From the cell containing the given text, extract its center point as [X, Y] coordinate. 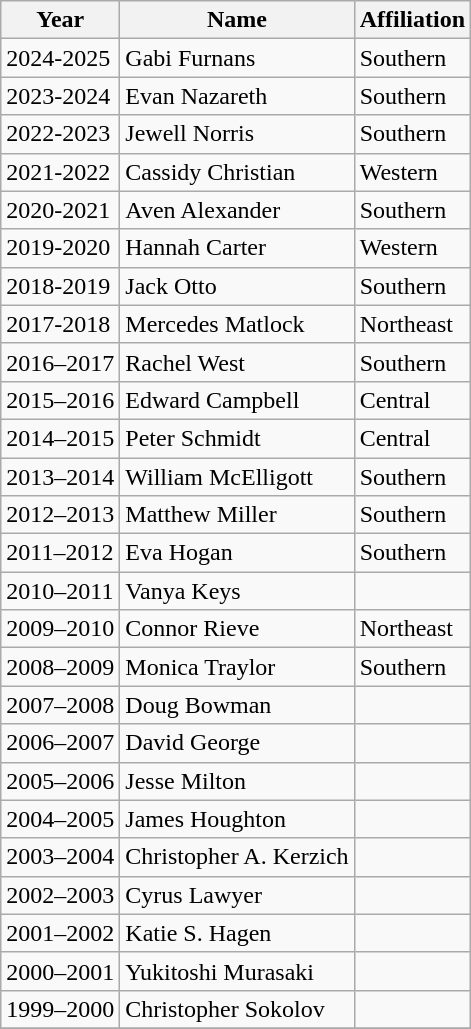
2004–2005 [60, 819]
2023-2024 [60, 96]
2003–2004 [60, 857]
Edward Campbell [237, 400]
2022-2023 [60, 134]
William McElligott [237, 477]
2011–2012 [60, 553]
Cyrus Lawyer [237, 895]
Connor Rieve [237, 629]
Hannah Carter [237, 248]
Vanya Keys [237, 591]
Matthew Miller [237, 515]
2014–2015 [60, 438]
2002–2003 [60, 895]
2015–2016 [60, 400]
2018-2019 [60, 286]
Katie S. Hagen [237, 933]
Gabi Furnans [237, 58]
2007–2008 [60, 705]
Affiliation [412, 20]
Jack Otto [237, 286]
Eva Hogan [237, 553]
2013–2014 [60, 477]
2009–2010 [60, 629]
James Houghton [237, 819]
David George [237, 743]
Peter Schmidt [237, 438]
2008–2009 [60, 667]
Monica Traylor [237, 667]
Doug Bowman [237, 705]
2000–2001 [60, 971]
Aven Alexander [237, 210]
Cassidy Christian [237, 172]
Evan Nazareth [237, 96]
2012–2013 [60, 515]
1999–2000 [60, 1009]
2020-2021 [60, 210]
2010–2011 [60, 591]
2017-2018 [60, 324]
2021-2022 [60, 172]
2001–2002 [60, 933]
Mercedes Matlock [237, 324]
Jesse Milton [237, 781]
2006–2007 [60, 743]
Yukitoshi Murasaki [237, 971]
Jewell Norris [237, 134]
Christopher A. Kerzich [237, 857]
Christopher Sokolov [237, 1009]
2005–2006 [60, 781]
Rachel West [237, 362]
2019-2020 [60, 248]
Year [60, 20]
2016–2017 [60, 362]
2024-2025 [60, 58]
Name [237, 20]
